For the text-containing cell, return its midpoint in [x, y] coordinate format. 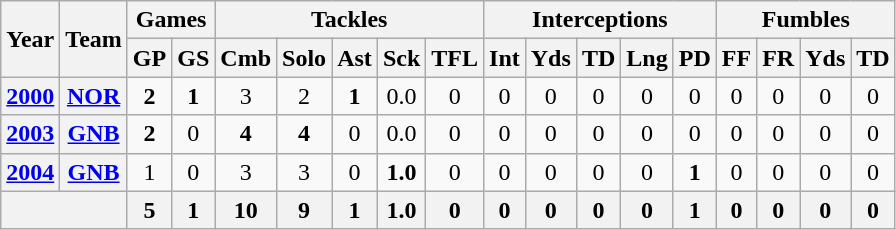
Solo [304, 58]
TFL [455, 58]
Games [170, 20]
9 [304, 210]
Lng [647, 58]
FR [778, 58]
GS [194, 58]
2003 [30, 134]
FF [736, 58]
Sck [401, 58]
Cmb [246, 58]
Interceptions [600, 20]
5 [149, 210]
NOR [94, 96]
2004 [30, 172]
2000 [30, 96]
Ast [355, 58]
Fumbles [806, 20]
Team [94, 39]
PD [694, 58]
GP [149, 58]
Tackles [350, 20]
Year [30, 39]
Int [505, 58]
10 [246, 210]
